Pinpoint the cell where the given text exists, returning its [X, Y] midpoint coordinate. 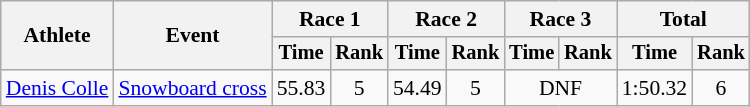
Race 3 [560, 19]
Denis Colle [58, 88]
Race 1 [330, 19]
Event [192, 36]
55.83 [302, 88]
DNF [560, 88]
Athlete [58, 36]
6 [721, 88]
Snowboard cross [192, 88]
1:50.32 [654, 88]
Total [684, 19]
54.49 [418, 88]
Race 2 [446, 19]
